Extract the [x, y] coordinate from the center of the cell holding the provided text.  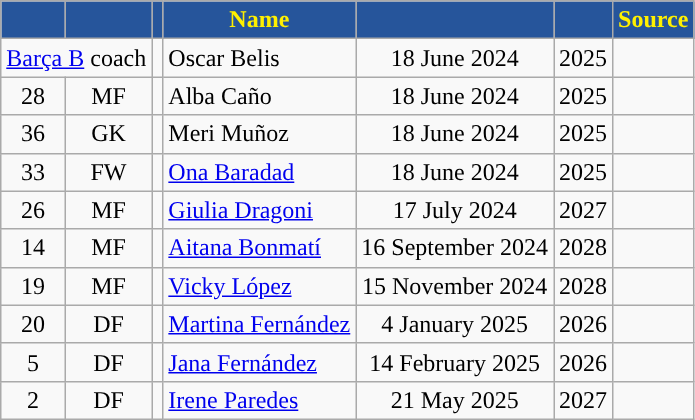
28 [33, 96]
17 July 2024 [455, 210]
4 January 2025 [455, 324]
15 November 2024 [455, 286]
Barça B coach [76, 58]
2 [33, 400]
Vicky López [260, 286]
FW [108, 172]
5 [33, 362]
Source [654, 20]
Giulia Dragoni [260, 210]
33 [33, 172]
Jana Fernández [260, 362]
19 [33, 286]
36 [33, 134]
Alba Caño [260, 96]
26 [33, 210]
20 [33, 324]
Irene Paredes [260, 400]
Aitana Bonmatí [260, 248]
16 September 2024 [455, 248]
14 [33, 248]
21 May 2025 [455, 400]
GK [108, 134]
Name [260, 20]
Oscar Belis [260, 58]
Martina Fernández [260, 324]
14 February 2025 [455, 362]
Ona Baradad [260, 172]
Meri Muñoz [260, 134]
